Find where the given text appears and provide that cell's center as (x, y) coordinate. 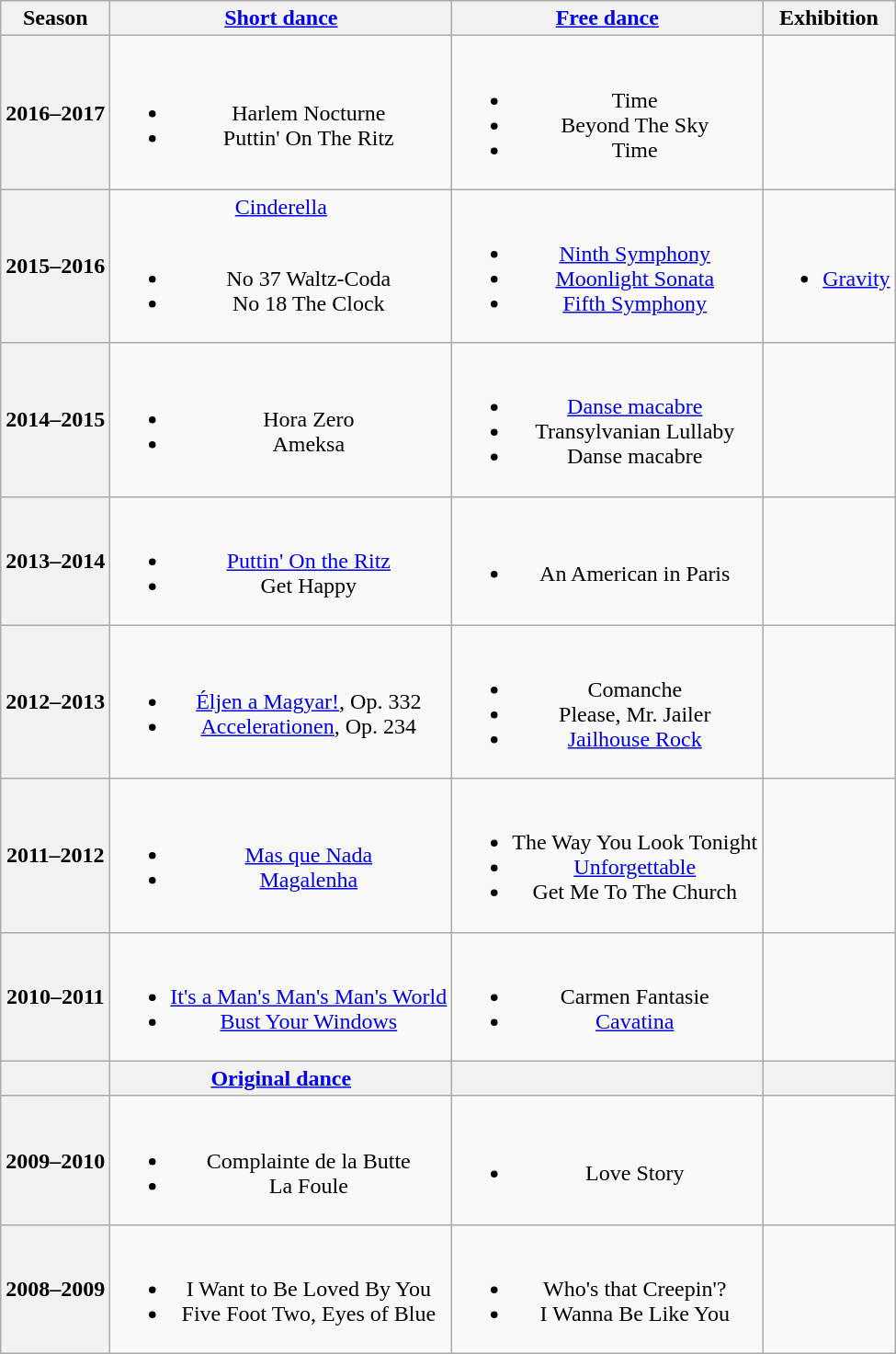
2009–2010 (55, 1160)
Love Story (607, 1160)
Exhibition (829, 18)
2014–2015 (55, 419)
Time Beyond The Sky Time (607, 112)
An American in Paris (607, 561)
Mas que Nada Magalenha (281, 855)
Complainte de la Butte La Foule (281, 1160)
Harlem Nocturne Puttin' On The Ritz (281, 112)
It's a Man's Man's Man's World Bust Your Windows (281, 996)
Free dance (607, 18)
Hora Zero Ameksa (281, 419)
Short dance (281, 18)
Danse macabre Transylvanian Lullaby Danse macabre (607, 419)
Season (55, 18)
2016–2017 (55, 112)
The Way You Look Tonight Unforgettable Get Me To The Church (607, 855)
2012–2013 (55, 702)
Original dance (281, 1078)
2008–2009 (55, 1289)
Éljen a Magyar!, Op. 332 Accelerationen, Op. 234 (281, 702)
Gravity (829, 267)
2011–2012 (55, 855)
Cinderella No 37 Waltz-Coda No 18 The Clock (281, 267)
Comanche Please, Mr. Jailer Jailhouse Rock (607, 702)
Who's that Creepin'?I Wanna Be Like You (607, 1289)
Carmen Fantasie Cavatina (607, 996)
2013–2014 (55, 561)
2010–2011 (55, 996)
I Want to Be Loved By You Five Foot Two, Eyes of Blue (281, 1289)
Puttin' On the RitzGet Happy (281, 561)
Ninth SymphonyMoonlight SonataFifth Symphony (607, 267)
2015–2016 (55, 267)
